Find where the given text appears and provide that cell's center as [x, y] coordinate. 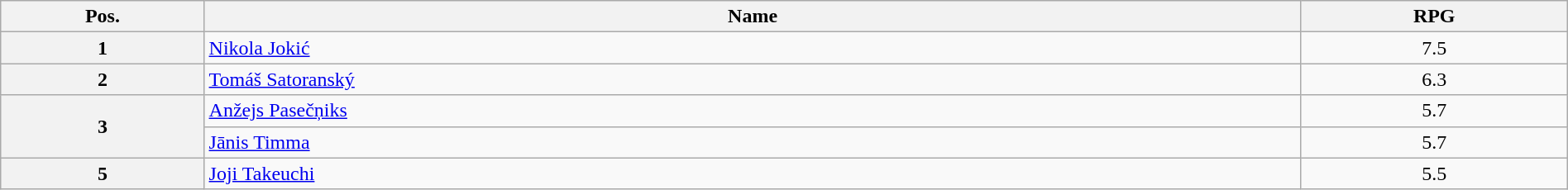
Nikola Jokić [753, 48]
6.3 [1434, 79]
Tomáš Satoranský [753, 79]
7.5 [1434, 48]
5.5 [1434, 173]
1 [103, 48]
3 [103, 126]
Joji Takeuchi [753, 173]
5 [103, 173]
RPG [1434, 17]
Name [753, 17]
Anžejs Pasečņiks [753, 111]
Pos. [103, 17]
Jānis Timma [753, 142]
2 [103, 79]
